Detect which cell encompasses the target text, then output its (x, y) center coordinate. 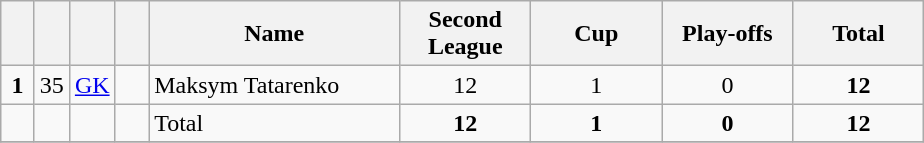
Name (274, 34)
35 (52, 85)
Play-offs (728, 34)
Maksym Tatarenko (274, 85)
Cup (596, 34)
GK (92, 85)
Second League (466, 34)
